Capture the cell that displays the provided text and extract its [X, Y] central coordinate. 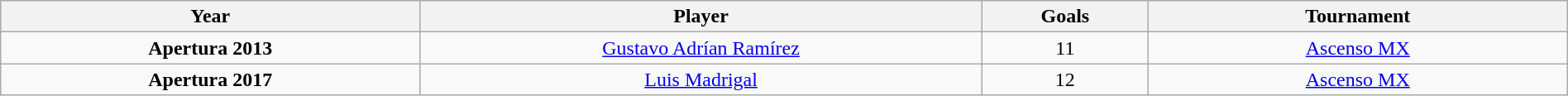
12 [1065, 79]
Apertura 2017 [210, 79]
Player [701, 17]
Apertura 2013 [210, 48]
Goals [1065, 17]
Gustavo Adrían Ramírez [701, 48]
Tournament [1358, 17]
11 [1065, 48]
Year [210, 17]
Luis Madrigal [701, 79]
